Locate the cell with the specified text and output its [x, y] center coordinate. 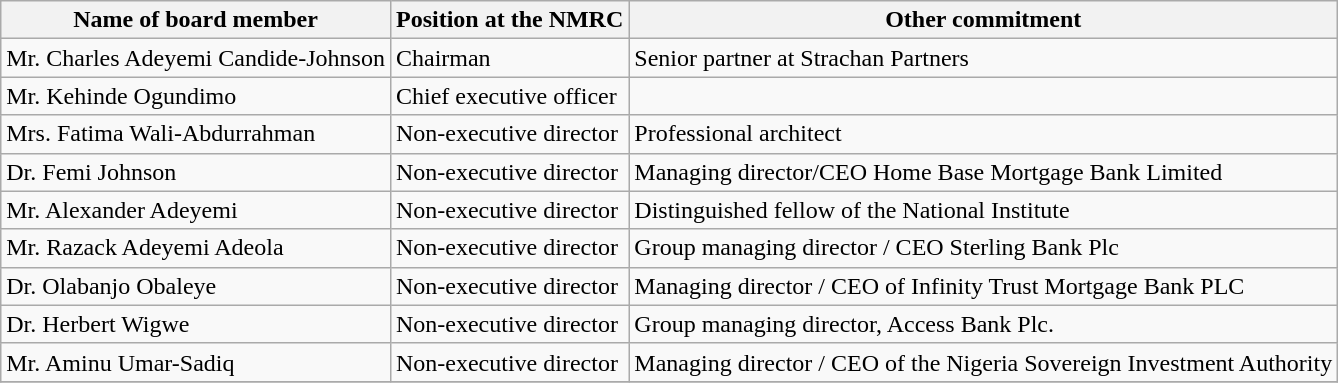
Distinguished fellow of the National Institute [984, 210]
Mr. Kehinde Ogundimo [196, 96]
Dr. Olabanjo Obaleye [196, 286]
Group managing director / CEO Sterling Bank Plc [984, 248]
Mr. Charles Adeyemi Candide-Johnson [196, 58]
Other commitment [984, 20]
Mrs. Fatima Wali-Abdurrahman [196, 134]
Chief executive officer [509, 96]
Dr. Herbert Wigwe [196, 324]
Managing director / CEO of Infinity Trust Mortgage Bank PLC [984, 286]
Chairman [509, 58]
Mr. Aminu Umar-Sadiq [196, 362]
Name of board member [196, 20]
Professional architect [984, 134]
Managing director/CEO Home Base Mortgage Bank Limited [984, 172]
Group managing director, Access Bank Plc. [984, 324]
Position at the NMRC [509, 20]
Senior partner at Strachan Partners [984, 58]
Mr. Razack Adeyemi Adeola [196, 248]
Managing director / CEO of the Nigeria Sovereign Investment Authority [984, 362]
Mr. Alexander Adeyemi [196, 210]
Dr. Femi Johnson [196, 172]
